For the text-containing cell, return its midpoint in (X, Y) coordinate format. 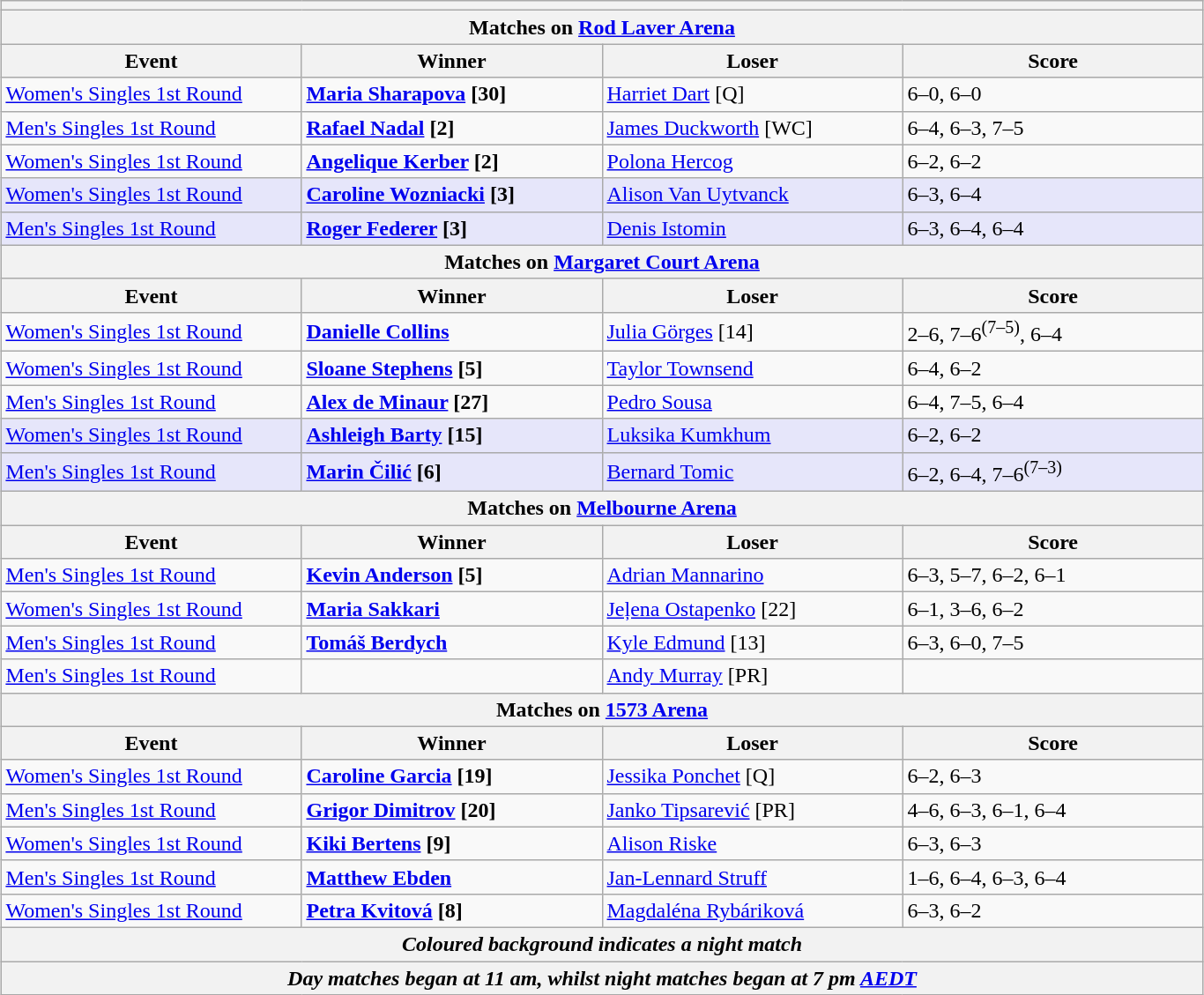
Alison Van Uytvanck (753, 195)
Coloured background indicates a night match (602, 944)
Alex de Minaur [27] (451, 402)
4–6, 6–3, 6–1, 6–4 (1052, 810)
Andy Murray [PR] (753, 676)
Kyle Edmund [13] (753, 642)
James Duckworth [WC] (753, 128)
6–0, 6–0 (1052, 94)
Matches on Melbourne Arena (602, 509)
Jan-Lennard Struff (753, 877)
1–6, 6–4, 6–3, 6–4 (1052, 877)
Harriet Dart [Q] (753, 94)
6–1, 3–6, 6–2 (1052, 609)
6–3, 5–7, 6–2, 6–1 (1052, 575)
6–2, 6–4, 7–6(7–3) (1052, 472)
6–3, 6–0, 7–5 (1052, 642)
6–4, 7–5, 6–4 (1052, 402)
Ashleigh Barty [15] (451, 435)
6–3, 6–4, 6–4 (1052, 228)
Janko Tipsarević [PR] (753, 810)
2–6, 7–6(7–5), 6–4 (1052, 331)
6–3, 6–2 (1052, 910)
6–4, 6–2 (1052, 368)
Maria Sharapova [30] (451, 94)
6–2, 6–3 (1052, 776)
6–3, 6–4 (1052, 195)
Bernard Tomic (753, 472)
Angelique Kerber [2] (451, 161)
Julia Görges [14] (753, 331)
Magdaléna Rybáriková (753, 910)
Jessika Ponchet [Q] (753, 776)
Rafael Nadal [2] (451, 128)
Kevin Anderson [5] (451, 575)
Denis Istomin (753, 228)
Matches on Rod Laver Arena (602, 27)
Caroline Garcia [19] (451, 776)
Adrian Mannarino (753, 575)
Tomáš Berdych (451, 642)
Matches on 1573 Arena (602, 709)
Kiki Bertens [9] (451, 843)
6–4, 6–3, 7–5 (1052, 128)
Maria Sakkari (451, 609)
Luksika Kumkhum (753, 435)
Polona Hercog (753, 161)
Marin Čilić [6] (451, 472)
Pedro Sousa (753, 402)
Day matches began at 11 am, whilst night matches began at 7 pm AEDT (602, 978)
Sloane Stephens [5] (451, 368)
Danielle Collins (451, 331)
Alison Riske (753, 843)
Roger Federer [3] (451, 228)
Grigor Dimitrov [20] (451, 810)
Petra Kvitová [8] (451, 910)
Matches on Margaret Court Arena (602, 262)
Taylor Townsend (753, 368)
Caroline Wozniacki [3] (451, 195)
Jeļena Ostapenko [22] (753, 609)
Matthew Ebden (451, 877)
6–3, 6–3 (1052, 843)
